Search for the cell housing the specified text and yield its [X, Y] center coordinate. 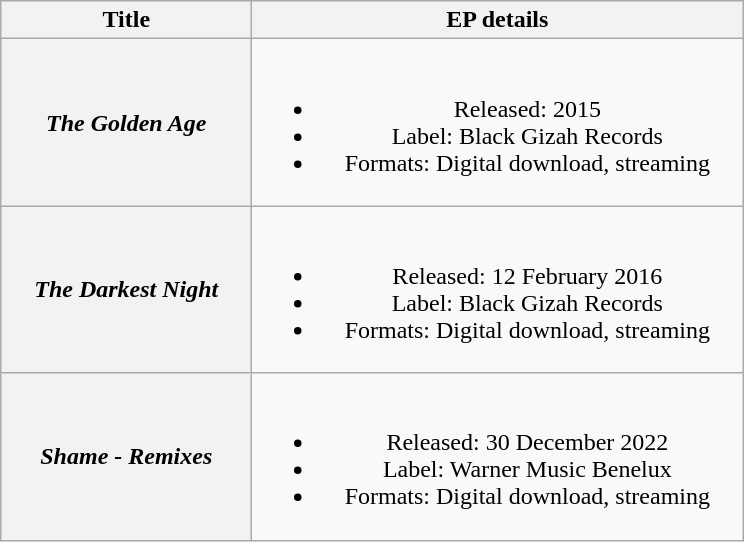
Released: 2015Label: Black Gizah RecordsFormats: Digital download, streaming [498, 122]
EP details [498, 20]
Shame - Remixes [126, 456]
The Golden Age [126, 122]
Released: 30 December 2022Label: Warner Music BeneluxFormats: Digital download, streaming [498, 456]
The Darkest Night [126, 290]
Released: 12 February 2016Label: Black Gizah RecordsFormats: Digital download, streaming [498, 290]
Title [126, 20]
